Return the (x, y) coordinate for the center point of the cell that contains the specified text.  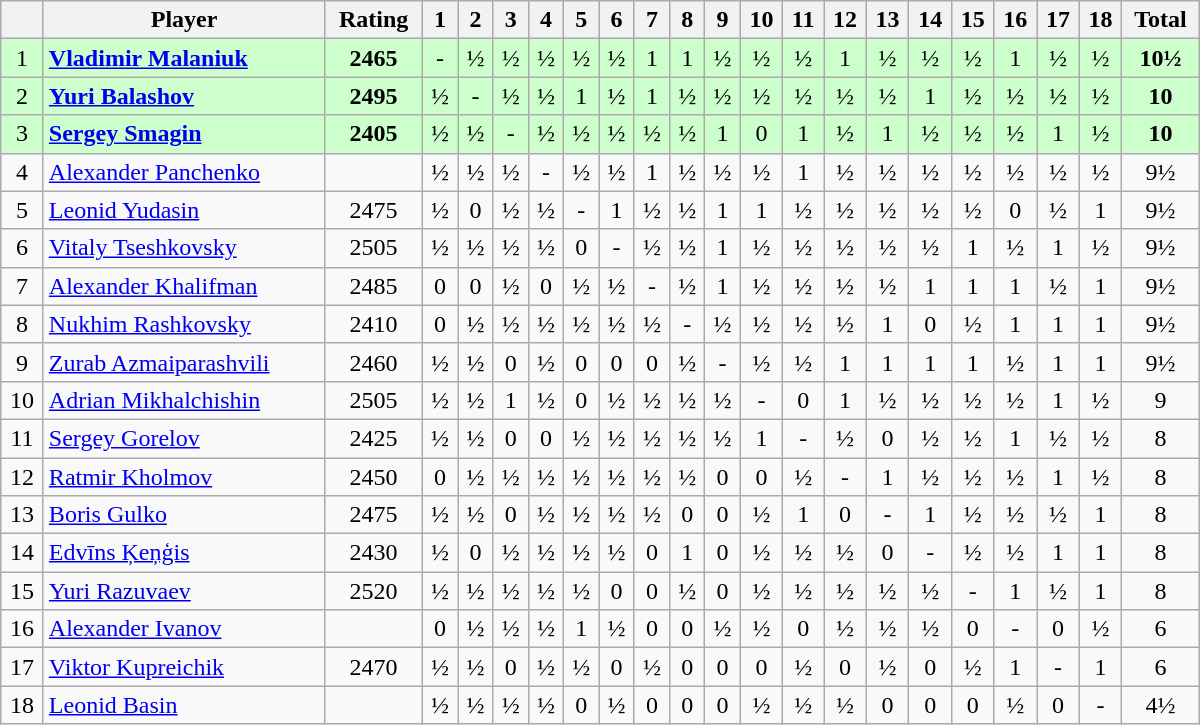
2430 (374, 553)
Vladimir Malaniuk (184, 58)
2410 (374, 324)
Vitaly Tseshkovsky (184, 248)
Zurab Azmaiparashvili (184, 362)
2405 (374, 134)
Player (184, 20)
Sergey Gorelov (184, 438)
10½ (1160, 58)
Yuri Razuvaev (184, 591)
4½ (1160, 705)
Total (1160, 20)
Viktor Kupreichik (184, 667)
2450 (374, 477)
Yuri Balashov (184, 96)
2485 (374, 286)
Ratmir Kholmov (184, 477)
Leonid Basin (184, 705)
Leonid Yudasin (184, 210)
2465 (374, 58)
Rating (374, 20)
Alexander Panchenko (184, 172)
2495 (374, 96)
2460 (374, 362)
Nukhim Rashkovsky (184, 324)
Sergey Smagin (184, 134)
2425 (374, 438)
2520 (374, 591)
Alexander Khalifman (184, 286)
Boris Gulko (184, 515)
Edvīns Ķeņģis (184, 553)
Adrian Mikhalchishin (184, 400)
Alexander Ivanov (184, 629)
2470 (374, 667)
